Determine the (X, Y) coordinate at the center of the cell enclosing the given text.  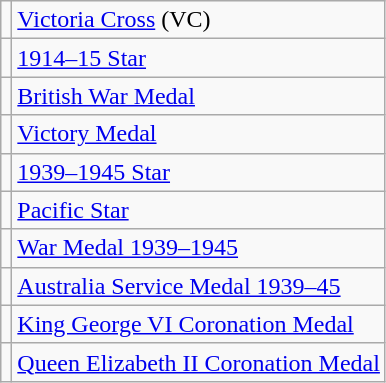
Queen Elizabeth II Coronation Medal (199, 362)
Victoria Cross (VC) (199, 20)
1914–15 Star (199, 58)
King George VI Coronation Medal (199, 324)
British War Medal (199, 96)
Victory Medal (199, 134)
1939–1945 Star (199, 172)
Pacific Star (199, 210)
War Medal 1939–1945 (199, 248)
Australia Service Medal 1939–45 (199, 286)
